Scan for the cell matching the given text and deliver its (x, y) coordinate at center. 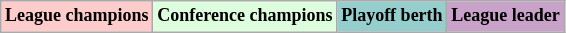
Playoff berth (392, 16)
Conference champions (245, 16)
League leader (506, 16)
League champions (77, 16)
